Provide the (x, y) coordinate of the cell's center where the given text is located.  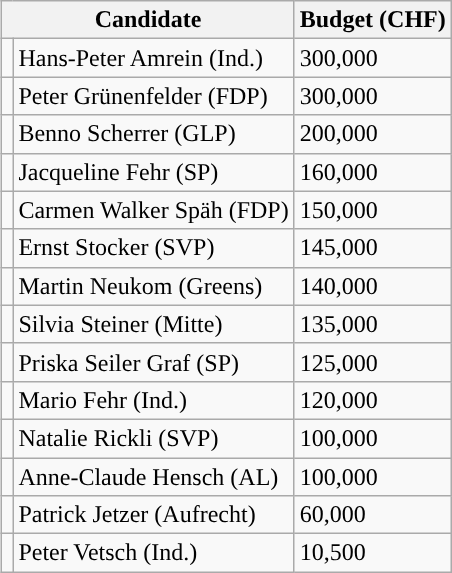
Budget (CHF) (372, 20)
Mario Fehr (Ind.) (154, 400)
140,000 (372, 286)
Benno Scherrer (GLP) (154, 134)
Anne-Claude Hensch (AL) (154, 477)
145,000 (372, 248)
135,000 (372, 324)
Martin Neukom (Greens) (154, 286)
Carmen Walker Späh (FDP) (154, 210)
Hans-Peter Amrein (Ind.) (154, 58)
200,000 (372, 134)
160,000 (372, 172)
Peter Grünenfelder (FDP) (154, 96)
Candidate (148, 20)
Peter Vetsch (Ind.) (154, 553)
Patrick Jetzer (Aufrecht) (154, 515)
Priska Seiler Graf (SP) (154, 362)
10,500 (372, 553)
Silvia Steiner (Mitte) (154, 324)
125,000 (372, 362)
Jacqueline Fehr (SP) (154, 172)
120,000 (372, 400)
Ernst Stocker (SVP) (154, 248)
150,000 (372, 210)
60,000 (372, 515)
Natalie Rickli (SVP) (154, 438)
